Capture the cell that displays the provided text and extract its (x, y) central coordinate. 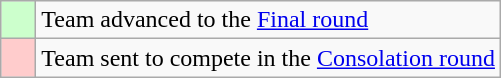
Team advanced to the Final round (268, 20)
Team sent to compete in the Consolation round (268, 58)
